Find where the given text appears and provide that cell's center as [X, Y] coordinate. 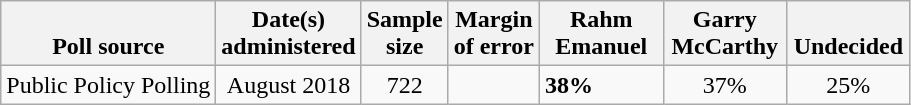
Public Policy Polling [108, 85]
Marginof error [494, 34]
GarryMcCarthy [725, 34]
38% [601, 85]
722 [404, 85]
RahmEmanuel [601, 34]
August 2018 [288, 85]
Poll source [108, 34]
25% [849, 85]
Samplesize [404, 34]
Undecided [849, 34]
37% [725, 85]
Date(s)administered [288, 34]
